Return the [X, Y] coordinate for the center point of the cell that contains the specified text.  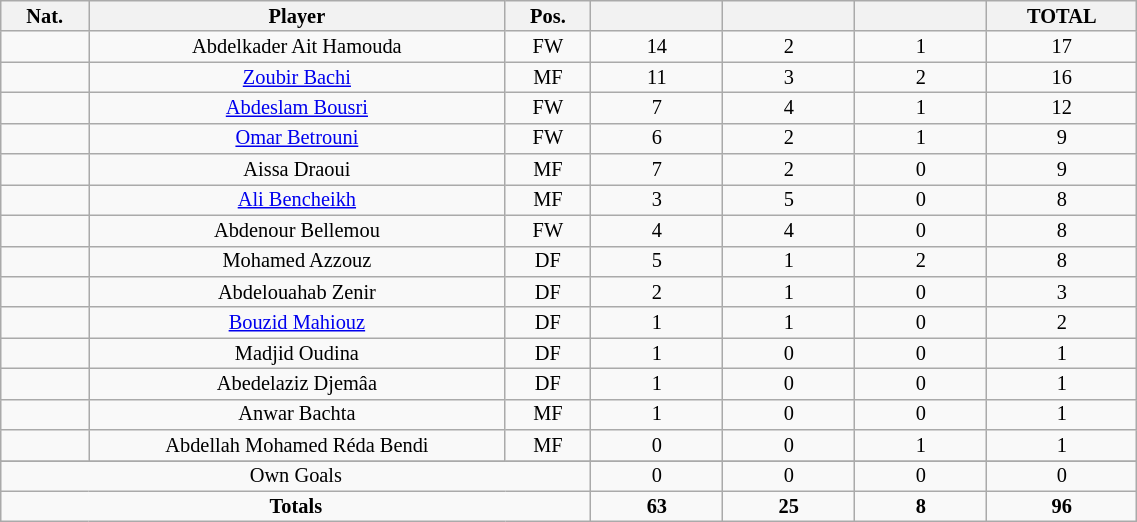
Pos. [548, 16]
Abdelouahab Zenir [297, 292]
TOTAL [1062, 16]
16 [1062, 78]
63 [657, 506]
Abdelkader Ait Hamouda [297, 46]
Totals [296, 506]
Omar Betrouni [297, 138]
Zoubir Bachi [297, 78]
Own Goals [296, 476]
25 [789, 506]
Player [297, 16]
Madjid Oudina [297, 354]
Mohamed Azzouz [297, 262]
Bouzid Mahiouz [297, 322]
Nat. [45, 16]
96 [1062, 506]
17 [1062, 46]
6 [657, 138]
11 [657, 78]
12 [1062, 108]
Ali Bencheikh [297, 200]
Abedelaziz Djemâa [297, 384]
Abdellah Mohamed Réda Bendi [297, 446]
Anwar Bachta [297, 414]
Aissa Draoui [297, 170]
Abdenour Bellemou [297, 230]
14 [657, 46]
Abdeslam Bousri [297, 108]
